Identify which cell holds the provided text, then report its [x, y] central coordinate. 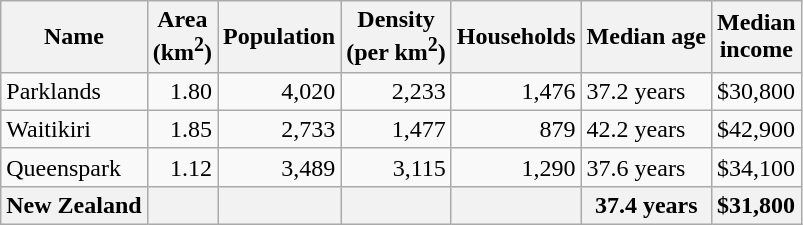
879 [516, 129]
$30,800 [756, 91]
1.80 [182, 91]
Medianincome [756, 37]
1,290 [516, 167]
37.6 years [646, 167]
Households [516, 37]
New Zealand [74, 205]
$42,900 [756, 129]
Population [280, 37]
1.85 [182, 129]
3,115 [396, 167]
37.4 years [646, 205]
42.2 years [646, 129]
1,477 [396, 129]
1.12 [182, 167]
3,489 [280, 167]
2,233 [396, 91]
Queenspark [74, 167]
Parklands [74, 91]
$34,100 [756, 167]
1,476 [516, 91]
$31,800 [756, 205]
Area(km2) [182, 37]
Waitikiri [74, 129]
37.2 years [646, 91]
Density(per km2) [396, 37]
2,733 [280, 129]
Name [74, 37]
Median age [646, 37]
4,020 [280, 91]
